Detect which cell encompasses the target text, then output its (X, Y) center coordinate. 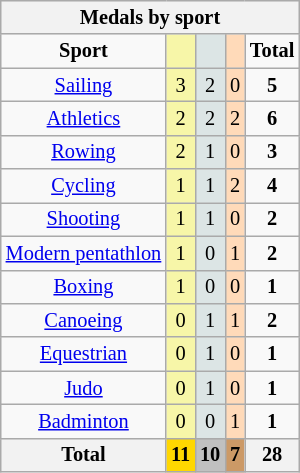
Canoeing (84, 320)
Sport (84, 51)
4 (272, 186)
10 (210, 455)
7 (235, 455)
Sailing (84, 85)
5 (272, 85)
Judo (84, 388)
6 (272, 118)
Modern pentathlon (84, 253)
Equestrian (84, 354)
Boxing (84, 287)
Rowing (84, 152)
Athletics (84, 118)
Cycling (84, 186)
Badminton (84, 421)
Medals by sport (150, 17)
28 (272, 455)
11 (180, 455)
Shooting (84, 219)
